Capture the cell that displays the provided text and extract its [x, y] central coordinate. 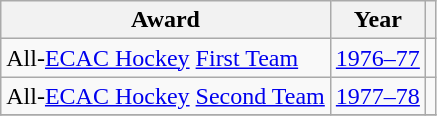
Award [166, 20]
Year [378, 20]
1976–77 [378, 58]
1977–78 [378, 96]
All-ECAC Hockey Second Team [166, 96]
All-ECAC Hockey First Team [166, 58]
